Output the [X, Y] coordinate of the center of the cell containing the given text.  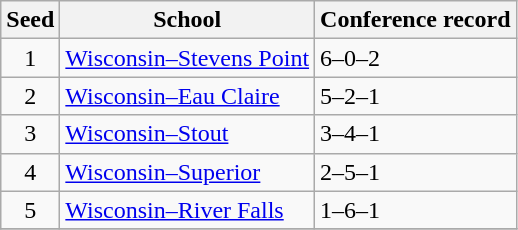
5 [30, 210]
Wisconsin–Eau Claire [188, 96]
4 [30, 172]
Conference record [416, 20]
3 [30, 134]
Wisconsin–Stout [188, 134]
Wisconsin–River Falls [188, 210]
Wisconsin–Superior [188, 172]
Wisconsin–Stevens Point [188, 58]
6–0–2 [416, 58]
2 [30, 96]
School [188, 20]
2–5–1 [416, 172]
1–6–1 [416, 210]
1 [30, 58]
5–2–1 [416, 96]
Seed [30, 20]
3–4–1 [416, 134]
